Locate the cell with the specified text and output its [x, y] center coordinate. 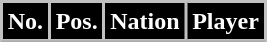
No. [26, 22]
Pos. [76, 22]
Nation [145, 22]
Player [226, 22]
